Scan for the cell matching the given text and deliver its (X, Y) coordinate at center. 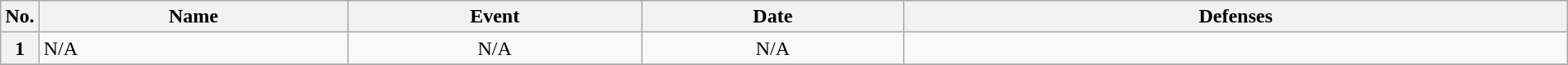
Defenses (1236, 17)
Date (772, 17)
Name (194, 17)
Event (495, 17)
No. (20, 17)
1 (20, 48)
